Output the [X, Y] coordinate of the center of the cell containing the given text.  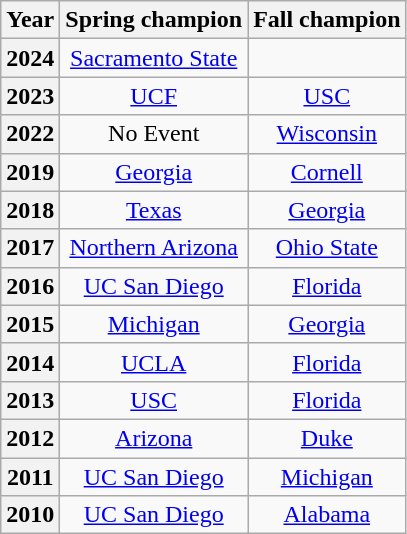
Duke [327, 438]
UCF [154, 96]
2019 [30, 172]
UCLA [154, 362]
Cornell [327, 172]
Spring champion [154, 20]
2024 [30, 58]
Wisconsin [327, 134]
No Event [154, 134]
2017 [30, 248]
Fall champion [327, 20]
Northern Arizona [154, 248]
2013 [30, 400]
2015 [30, 324]
Texas [154, 210]
2011 [30, 477]
2018 [30, 210]
2022 [30, 134]
2016 [30, 286]
2012 [30, 438]
Arizona [154, 438]
2023 [30, 96]
Alabama [327, 515]
Sacramento State [154, 58]
2014 [30, 362]
2010 [30, 515]
Year [30, 20]
Ohio State [327, 248]
